Provide the [x, y] coordinate of the cell's center where the given text is located.  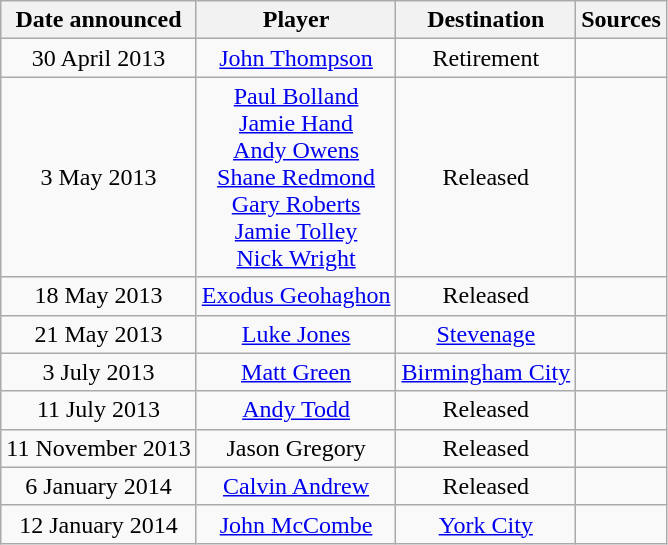
12 January 2014 [98, 524]
Exodus Geohaghon [296, 296]
6 January 2014 [98, 486]
11 November 2013 [98, 448]
Retirement [486, 58]
John McCombe [296, 524]
3 May 2013 [98, 177]
Stevenage [486, 334]
18 May 2013 [98, 296]
Andy Todd [296, 410]
21 May 2013 [98, 334]
Player [296, 20]
John Thompson [296, 58]
Sources [622, 20]
Luke Jones [296, 334]
Birmingham City [486, 372]
Calvin Andrew [296, 486]
Paul Bolland Jamie Hand Andy Owens Shane Redmond Gary Roberts Jamie Tolley Nick Wright [296, 177]
York City [486, 524]
30 April 2013 [98, 58]
Date announced [98, 20]
Jason Gregory [296, 448]
Matt Green [296, 372]
3 July 2013 [98, 372]
11 July 2013 [98, 410]
Destination [486, 20]
